Pinpoint the cell where the given text exists, returning its (x, y) midpoint coordinate. 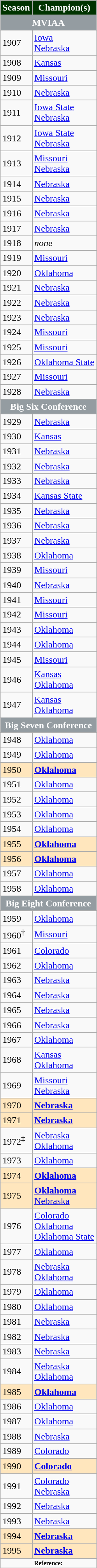
ColoradoOklahomaOklahoma State (64, 1226)
1949 (16, 755)
1952 (16, 799)
IowaNebraska (64, 43)
Kansas State (64, 496)
1967 (16, 1040)
1931 (16, 451)
1993 (16, 1521)
1933 (16, 481)
1917 (16, 228)
1944 (16, 644)
1989 (16, 1451)
1983 (16, 1351)
1968 (16, 1060)
1930 (16, 436)
1934 (16, 496)
1941 (16, 600)
1913 (16, 163)
1936 (16, 526)
1935 (16, 511)
1953 (16, 814)
1956 (16, 859)
1966 (16, 1025)
Oklahoma State (64, 362)
1969 (16, 1085)
1921 (16, 288)
1920 (16, 273)
1961 (16, 951)
1912 (16, 138)
1909 (16, 78)
1918 (16, 243)
1928 (16, 392)
1908 (16, 63)
1937 (16, 541)
1972‡ (16, 1140)
Big Six Conference (48, 407)
1977 (16, 1252)
1907 (16, 43)
1992 (16, 1506)
1924 (16, 332)
1984 (16, 1372)
1962 (16, 965)
1990 (16, 1466)
1954 (16, 829)
1911 (16, 112)
ColoradoNebraska (64, 1486)
1979 (16, 1292)
1958 (16, 888)
Champion(s) (64, 8)
1970 (16, 1105)
1991 (16, 1486)
none (64, 243)
1960† (16, 934)
OklahomaNebraska (64, 1196)
1976 (16, 1226)
1981 (16, 1322)
1994 (16, 1536)
1932 (16, 466)
1919 (16, 258)
Big Seven Conference (48, 725)
1940 (16, 585)
1951 (16, 785)
1965 (16, 1010)
1950 (16, 770)
1995 (16, 1551)
1971 (16, 1120)
Season (16, 8)
Reference: (48, 1563)
1916 (16, 213)
1980 (16, 1307)
1955 (16, 844)
1986 (16, 1406)
1988 (16, 1436)
MVIAA (48, 23)
1978 (16, 1272)
1914 (16, 184)
1963 (16, 980)
1987 (16, 1422)
1975 (16, 1196)
1938 (16, 555)
1946 (16, 680)
1942 (16, 615)
1943 (16, 630)
1964 (16, 995)
1974 (16, 1176)
1926 (16, 362)
Big Eight Conference (48, 903)
1973 (16, 1161)
1939 (16, 570)
1927 (16, 377)
1922 (16, 303)
1982 (16, 1336)
1925 (16, 347)
1915 (16, 198)
1910 (16, 93)
1923 (16, 318)
1947 (16, 705)
1985 (16, 1391)
1957 (16, 874)
1929 (16, 421)
1945 (16, 659)
1959 (16, 918)
1948 (16, 740)
